Determine the (X, Y) coordinate at the center of the cell enclosing the given text.  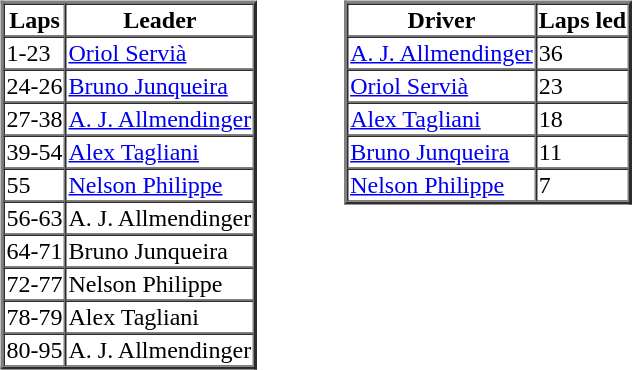
39-54 (35, 152)
78-79 (35, 316)
1-23 (35, 52)
55 (35, 184)
72-77 (35, 284)
23 (582, 86)
Driver (442, 20)
Laps led (582, 20)
18 (582, 118)
80-95 (35, 350)
Laps (35, 20)
7 (582, 184)
56-63 (35, 218)
11 (582, 152)
36 (582, 52)
64-71 (35, 250)
Leader (160, 20)
24-26 (35, 86)
27-38 (35, 118)
